Provide the (X, Y) coordinate of the cell's center where the given text is located.  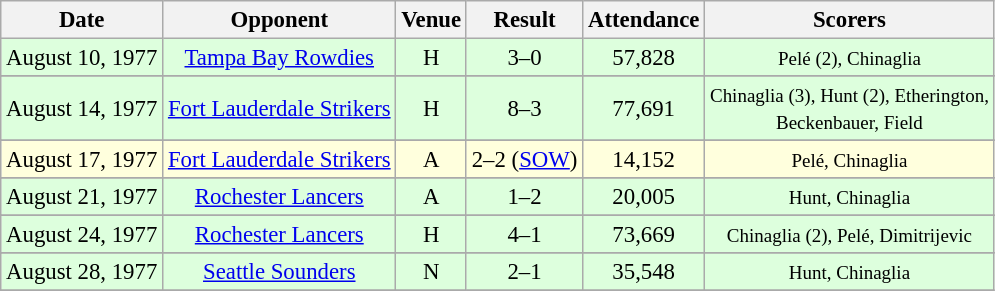
August 17, 1977 (82, 160)
20,005 (644, 197)
2–2 (SOW) (524, 160)
3–0 (524, 58)
August 24, 1977 (82, 235)
Chinaglia (3), Hunt (2), Etherington, Beckenbauer, Field (850, 108)
8–3 (524, 108)
4–1 (524, 235)
Venue (432, 20)
Scorers (850, 20)
Date (82, 20)
August 10, 1977 (82, 58)
August 14, 1977 (82, 108)
Pelé (2), Chinaglia (850, 58)
14,152 (644, 160)
Attendance (644, 20)
Result (524, 20)
1–2 (524, 197)
Pelé, Chinaglia (850, 160)
Tampa Bay Rowdies (280, 58)
Hunt, Chinaglia (850, 197)
August 21, 1977 (82, 197)
73,669 (644, 235)
Opponent (280, 20)
57,828 (644, 58)
77,691 (644, 108)
Chinaglia (2), Pelé, Dimitrijevic (850, 235)
